Return the [X, Y] coordinate for the center point of the cell that contains the specified text.  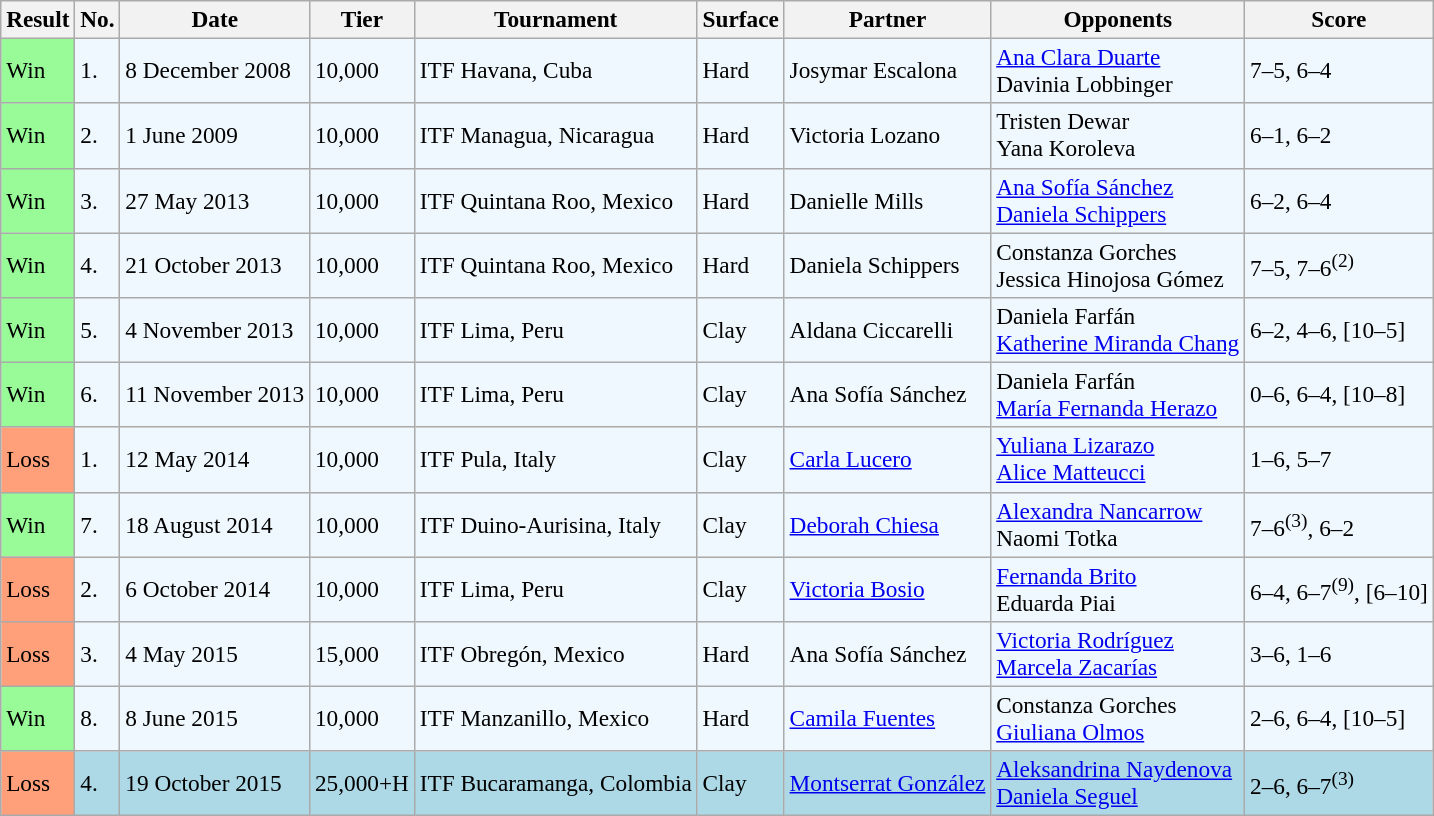
Josymar Escalona [888, 70]
Aleksandrina Naydenova Daniela Seguel [1118, 784]
Date [215, 19]
Montserrat González [888, 784]
21 October 2013 [215, 264]
27 May 2013 [215, 200]
1–6, 5–7 [1340, 460]
2–6, 6–4, [10–5] [1340, 718]
ITF Obregón, Mexico [556, 654]
Partner [888, 19]
25,000+H [362, 784]
Constanza Gorches Jessica Hinojosa Gómez [1118, 264]
6–2, 4–6, [10–5] [1340, 330]
8 June 2015 [215, 718]
Fernanda Brito Eduarda Piai [1118, 588]
15,000 [362, 654]
Opponents [1118, 19]
7–5, 6–4 [1340, 70]
Victoria Bosio [888, 588]
6. [98, 394]
8 December 2008 [215, 70]
7–6(3), 6–2 [1340, 524]
11 November 2013 [215, 394]
ITF Duino-Aurisina, Italy [556, 524]
Daniela Farfán María Fernanda Herazo [1118, 394]
Score [1340, 19]
Ana Clara Duarte Davinia Lobbinger [1118, 70]
Ana Sofía Sánchez Daniela Schippers [1118, 200]
6–2, 6–4 [1340, 200]
0–6, 6–4, [10–8] [1340, 394]
7–5, 7–6(2) [1340, 264]
Yuliana Lizarazo Alice Matteucci [1118, 460]
Deborah Chiesa [888, 524]
Carla Lucero [888, 460]
Tristen Dewar Yana Koroleva [1118, 136]
6–1, 6–2 [1340, 136]
Result [38, 19]
1 June 2009 [215, 136]
19 October 2015 [215, 784]
12 May 2014 [215, 460]
Tier [362, 19]
Constanza Gorches Giuliana Olmos [1118, 718]
ITF Managua, Nicaragua [556, 136]
No. [98, 19]
Victoria Rodríguez Marcela Zacarías [1118, 654]
Aldana Ciccarelli [888, 330]
2–6, 6–7(3) [1340, 784]
Daniela Farfán Katherine Miranda Chang [1118, 330]
Victoria Lozano [888, 136]
18 August 2014 [215, 524]
Tournament [556, 19]
6–4, 6–7(9), [6–10] [1340, 588]
4 May 2015 [215, 654]
Danielle Mills [888, 200]
ITF Manzanillo, Mexico [556, 718]
ITF Havana, Cuba [556, 70]
6 October 2014 [215, 588]
7. [98, 524]
Alexandra Nancarrow Naomi Totka [1118, 524]
ITF Pula, Italy [556, 460]
Camila Fuentes [888, 718]
5. [98, 330]
Surface [740, 19]
ITF Bucaramanga, Colombia [556, 784]
8. [98, 718]
4 November 2013 [215, 330]
Daniela Schippers [888, 264]
3–6, 1–6 [1340, 654]
